Output the (X, Y) coordinate of the center of the cell containing the given text.  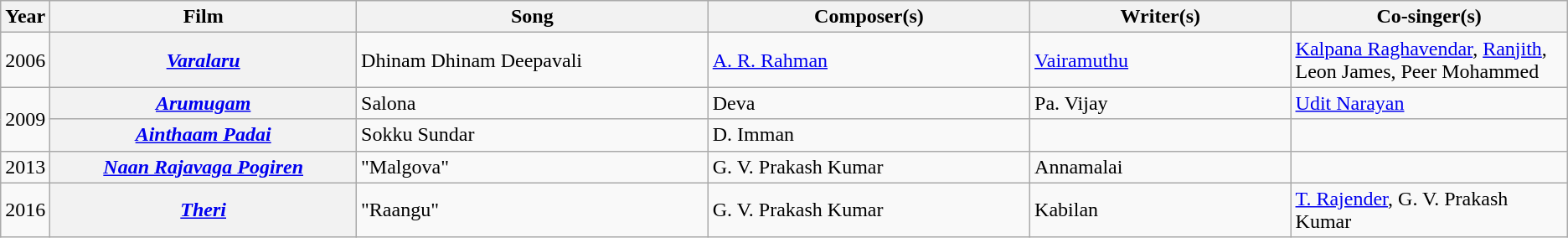
Film (204, 17)
Annamalai (1161, 167)
2013 (25, 167)
Writer(s) (1161, 17)
Salona (533, 103)
"Raangu" (533, 210)
Pa. Vijay (1161, 103)
2009 (25, 119)
2016 (25, 210)
Kalpana Raghavendar, Ranjith, Leon James, Peer Mohammed (1429, 60)
Ainthaam Padai (204, 135)
D. Imman (869, 135)
Song (533, 17)
Year (25, 17)
Theri (204, 210)
Dhinam Dhinam Deepavali (533, 60)
T. Rajender, G. V. Prakash Kumar (1429, 210)
2006 (25, 60)
Kabilan (1161, 210)
Sokku Sundar (533, 135)
Varalaru (204, 60)
Deva (869, 103)
Arumugam (204, 103)
Vairamuthu (1161, 60)
Co-singer(s) (1429, 17)
Composer(s) (869, 17)
Naan Rajavaga Pogiren (204, 167)
A. R. Rahman (869, 60)
"Malgova" (533, 167)
Udit Narayan (1429, 103)
